Provide the (x, y) coordinate of the cell's center where the given text is located.  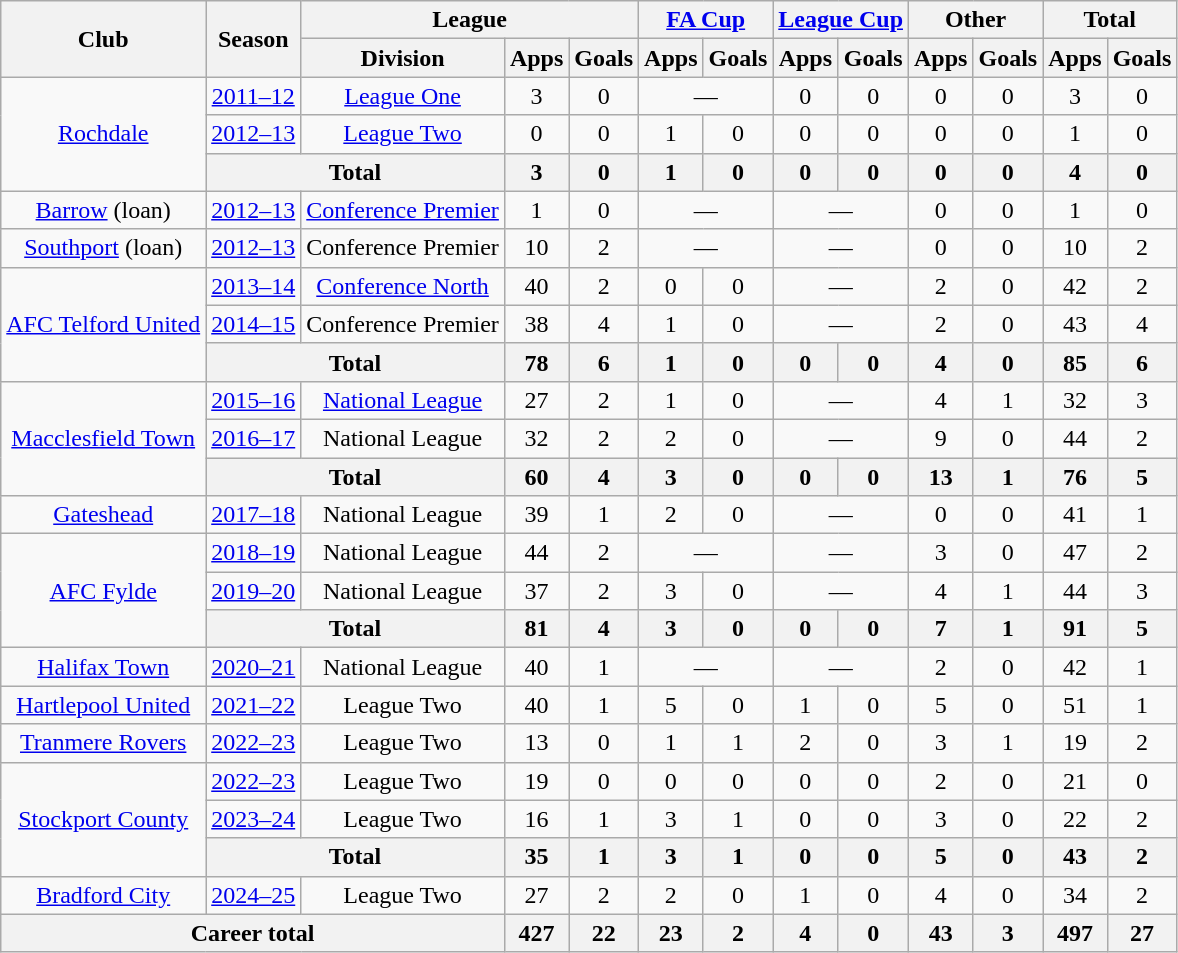
85 (1075, 362)
427 (536, 933)
2014–15 (254, 324)
Club (104, 39)
2021–22 (254, 705)
497 (1075, 933)
2023–24 (254, 819)
23 (671, 933)
47 (1075, 553)
91 (1075, 629)
Tranmere Rovers (104, 743)
35 (536, 857)
Southport (loan) (104, 248)
2015–16 (254, 400)
7 (941, 629)
Hartlepool United (104, 705)
League One (403, 96)
League (470, 20)
76 (1075, 477)
FA Cup (706, 20)
Career total (253, 933)
51 (1075, 705)
38 (536, 324)
9 (941, 438)
39 (536, 515)
2019–20 (254, 591)
Season (254, 39)
60 (536, 477)
Conference North (403, 286)
81 (536, 629)
Stockport County (104, 819)
Rochdale (104, 134)
Macclesfield Town (104, 438)
Bradford City (104, 895)
Division (403, 58)
AFC Telford United (104, 324)
2013–14 (254, 286)
37 (536, 591)
41 (1075, 515)
Gateshead (104, 515)
2018–19 (254, 553)
AFC Fylde (104, 591)
34 (1075, 895)
2016–17 (254, 438)
2011–12 (254, 96)
2024–25 (254, 895)
21 (1075, 781)
Halifax Town (104, 667)
Other (976, 20)
2020–21 (254, 667)
League Cup (841, 20)
16 (536, 819)
2017–18 (254, 515)
78 (536, 362)
Barrow (loan) (104, 210)
